Locate the cell with the specified text and output its [x, y] center coordinate. 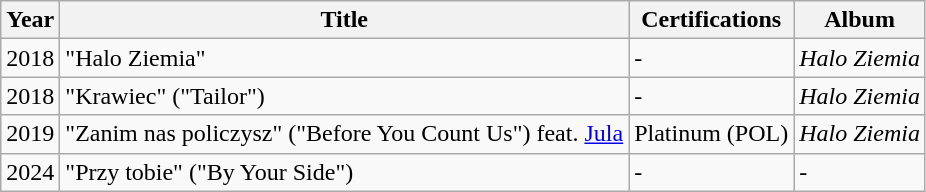
Title [344, 20]
Certifications [712, 20]
Platinum (POL) [712, 134]
"Przy tobie" ("By Your Side") [344, 172]
2019 [30, 134]
"Halo Ziemia" [344, 58]
"Krawiec" ("Tailor") [344, 96]
Year [30, 20]
2024 [30, 172]
"Zanim nas policzysz" ("Before You Count Us") feat. Jula [344, 134]
Album [860, 20]
